Find where the given text appears and provide that cell's center as (x, y) coordinate. 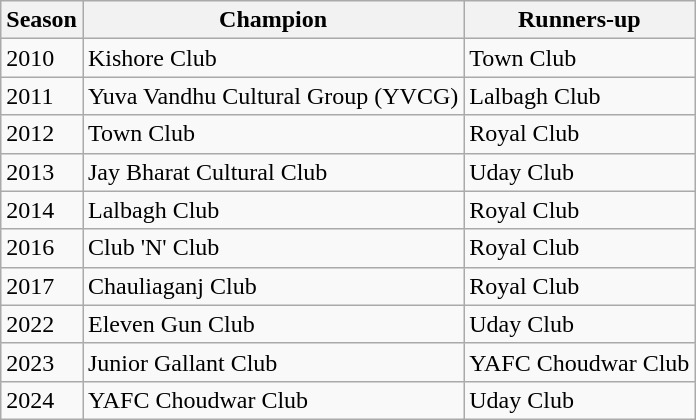
2016 (42, 248)
2010 (42, 58)
Kishore Club (272, 58)
Junior Gallant Club (272, 362)
Yuva Vandhu Cultural Group (YVCG) (272, 96)
Runners-up (580, 20)
Champion (272, 20)
2022 (42, 324)
2014 (42, 210)
2011 (42, 96)
Season (42, 20)
Jay Bharat Cultural Club (272, 172)
Club 'N' Club (272, 248)
2013 (42, 172)
2012 (42, 134)
2017 (42, 286)
Chauliaganj Club (272, 286)
2024 (42, 400)
Eleven Gun Club (272, 324)
2023 (42, 362)
